From the cell containing the given text, extract its center point as [X, Y] coordinate. 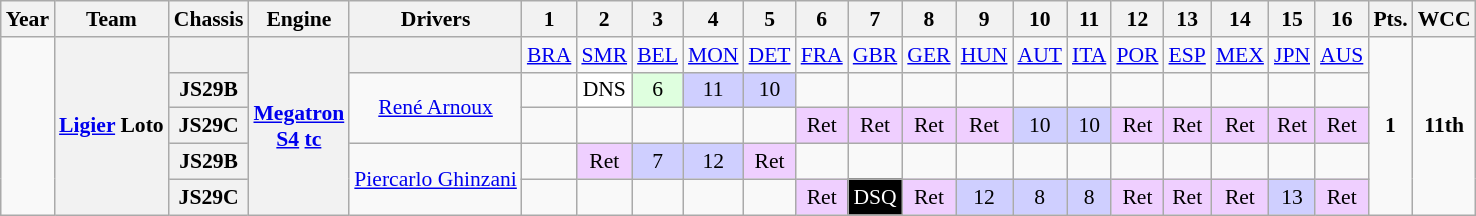
DNS [604, 90]
HUN [984, 55]
FRA [822, 55]
11th [1444, 126]
GER [928, 55]
ESP [1186, 55]
ITA [1089, 55]
BRA [550, 55]
WCC [1444, 19]
2 [604, 19]
Piercarlo Ghinzani [436, 180]
5 [770, 19]
3 [658, 19]
15 [1292, 19]
MegatronS4 tc [298, 126]
MEX [1240, 55]
AUT [1039, 55]
Year [28, 19]
POR [1137, 55]
9 [984, 19]
AUS [1342, 55]
DSQ [876, 197]
Engine [298, 19]
Drivers [436, 19]
14 [1240, 19]
JPN [1292, 55]
DET [770, 55]
MON [714, 55]
René Arnoux [436, 108]
16 [1342, 19]
Team [112, 19]
GBR [876, 55]
Chassis [209, 19]
Pts. [1390, 19]
4 [714, 19]
BEL [658, 55]
Ligier Loto [112, 126]
SMR [604, 55]
